From the cell containing the given text, extract its center point as [x, y] coordinate. 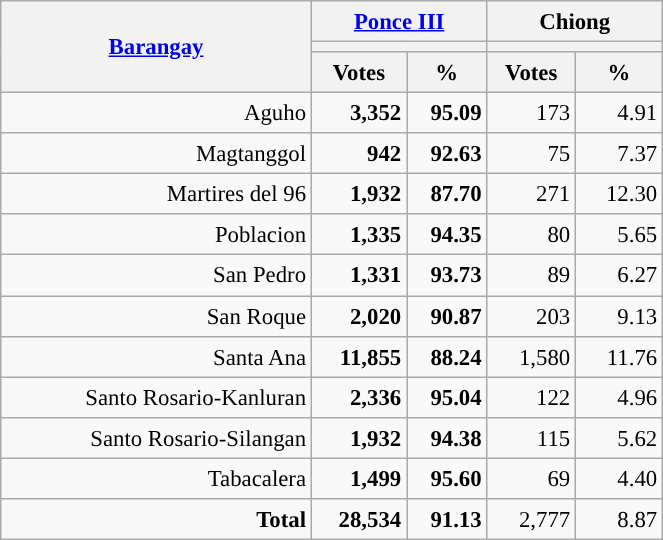
11,855 [358, 356]
Santo Rosario-Silangan [156, 438]
11.76 [618, 356]
Santo Rosario-Kanluran [156, 398]
173 [532, 114]
3,352 [358, 114]
Poblacion [156, 234]
San Roque [156, 316]
942 [358, 154]
87.70 [447, 194]
94.38 [447, 438]
9.13 [618, 316]
89 [532, 276]
6.27 [618, 276]
28,534 [358, 520]
95.04 [447, 398]
2,777 [532, 520]
1,580 [532, 356]
69 [532, 478]
7.37 [618, 154]
88.24 [447, 356]
Aguho [156, 114]
2,020 [358, 316]
92.63 [447, 154]
4.91 [618, 114]
5.65 [618, 234]
12.30 [618, 194]
93.73 [447, 276]
1,331 [358, 276]
1,499 [358, 478]
5.62 [618, 438]
95.09 [447, 114]
Santa Ana [156, 356]
115 [532, 438]
Magtanggol [156, 154]
94.35 [447, 234]
2,336 [358, 398]
203 [532, 316]
271 [532, 194]
4.40 [618, 478]
4.96 [618, 398]
Ponce III [399, 22]
75 [532, 154]
8.87 [618, 520]
Tabacalera [156, 478]
Total [156, 520]
Martires del 96 [156, 194]
91.13 [447, 520]
Chiong [575, 22]
San Pedro [156, 276]
1,335 [358, 234]
95.60 [447, 478]
Barangay [156, 47]
80 [532, 234]
90.87 [447, 316]
122 [532, 398]
